Find where the given text appears and provide that cell's center as [X, Y] coordinate. 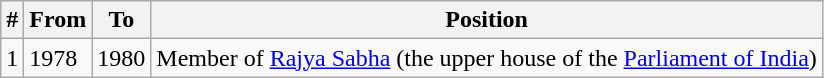
From [58, 20]
1980 [122, 58]
Position [487, 20]
Member of Rajya Sabha (the upper house of the Parliament of India) [487, 58]
To [122, 20]
# [12, 20]
1 [12, 58]
1978 [58, 58]
